Pinpoint the cell where the given text exists, returning its [x, y] midpoint coordinate. 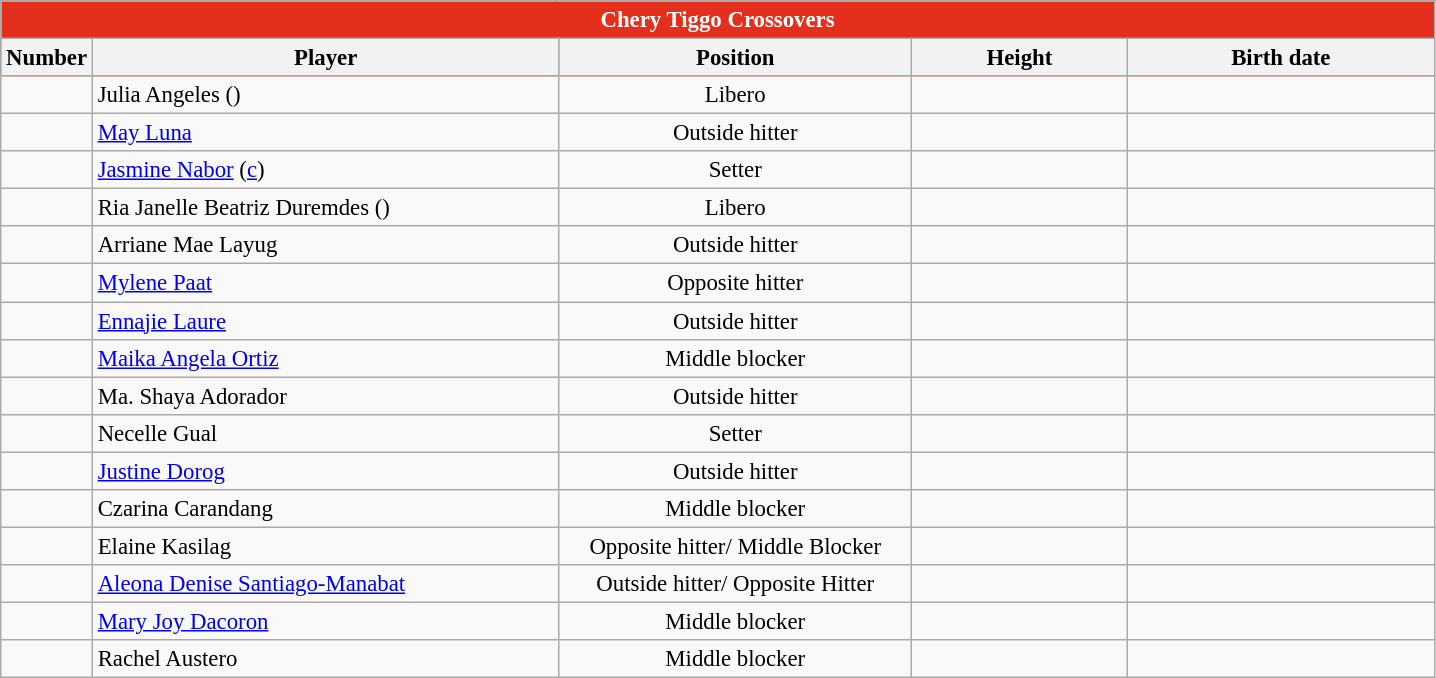
Chery Tiggo Crossovers [718, 20]
Player [326, 58]
Number [47, 58]
Jasmine Nabor (c) [326, 170]
Opposite hitter [736, 283]
Julia Angeles () [326, 95]
May Luna [326, 133]
Position [736, 58]
Justine Dorog [326, 471]
Maika Angela Ortiz [326, 358]
Ria Janelle Beatriz Duremdes () [326, 208]
Czarina Carandang [326, 509]
Height [1020, 58]
Elaine Kasilag [326, 546]
Opposite hitter/ Middle Blocker [736, 546]
Aleona Denise Santiago-Manabat [326, 584]
Rachel Austero [326, 659]
Necelle Gual [326, 433]
Outside hitter/ Opposite Hitter [736, 584]
Ennajie Laure [326, 321]
Ma. Shaya Adorador [326, 396]
Mary Joy Dacoron [326, 621]
Birth date [1280, 58]
Arriane Mae Layug [326, 245]
Mylene Paat [326, 283]
